Capture the cell that displays the provided text and extract its (X, Y) central coordinate. 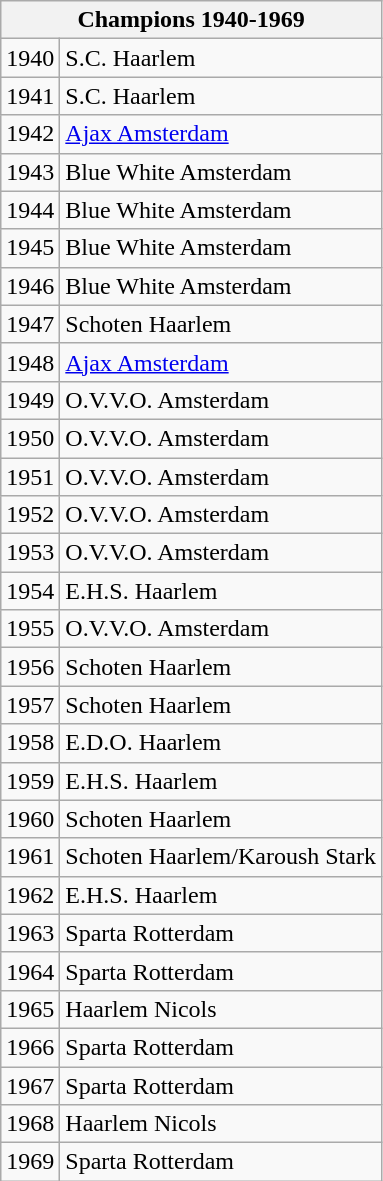
1945 (30, 248)
1946 (30, 286)
1967 (30, 1085)
E.D.O. Haarlem (221, 743)
1968 (30, 1124)
1955 (30, 629)
1941 (30, 96)
1951 (30, 477)
Schoten Haarlem/Karoush Stark (221, 857)
1942 (30, 134)
1947 (30, 324)
1940 (30, 58)
1943 (30, 172)
1964 (30, 971)
1966 (30, 1047)
1965 (30, 1009)
1969 (30, 1162)
1952 (30, 515)
1957 (30, 705)
Champions 1940-1969 (192, 20)
1958 (30, 743)
1953 (30, 553)
1963 (30, 933)
1954 (30, 591)
1949 (30, 400)
1944 (30, 210)
1959 (30, 781)
1960 (30, 819)
1962 (30, 895)
1961 (30, 857)
1950 (30, 438)
1956 (30, 667)
1948 (30, 362)
